Scan for the cell matching the given text and deliver its [X, Y] coordinate at center. 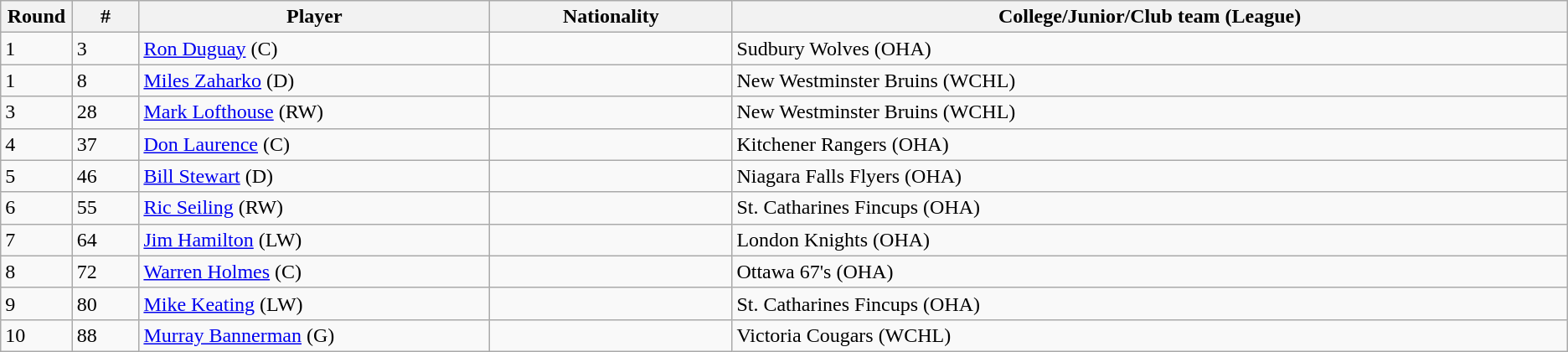
London Knights (OHA) [1149, 240]
88 [106, 335]
10 [37, 335]
Don Laurence (C) [315, 144]
9 [37, 303]
Miles Zaharko (D) [315, 80]
College/Junior/Club team (League) [1149, 17]
# [106, 17]
Nationality [611, 17]
Murray Bannerman (G) [315, 335]
46 [106, 176]
Ric Seiling (RW) [315, 208]
Player [315, 17]
72 [106, 272]
37 [106, 144]
Victoria Cougars (WCHL) [1149, 335]
Mike Keating (LW) [315, 303]
64 [106, 240]
4 [37, 144]
Sudbury Wolves (OHA) [1149, 49]
Bill Stewart (D) [315, 176]
Kitchener Rangers (OHA) [1149, 144]
Ron Duguay (C) [315, 49]
Ottawa 67's (OHA) [1149, 272]
80 [106, 303]
6 [37, 208]
Mark Lofthouse (RW) [315, 112]
Round [37, 17]
5 [37, 176]
Warren Holmes (C) [315, 272]
28 [106, 112]
Niagara Falls Flyers (OHA) [1149, 176]
7 [37, 240]
Jim Hamilton (LW) [315, 240]
55 [106, 208]
